Return (X, Y) of the center of cell containing provided text 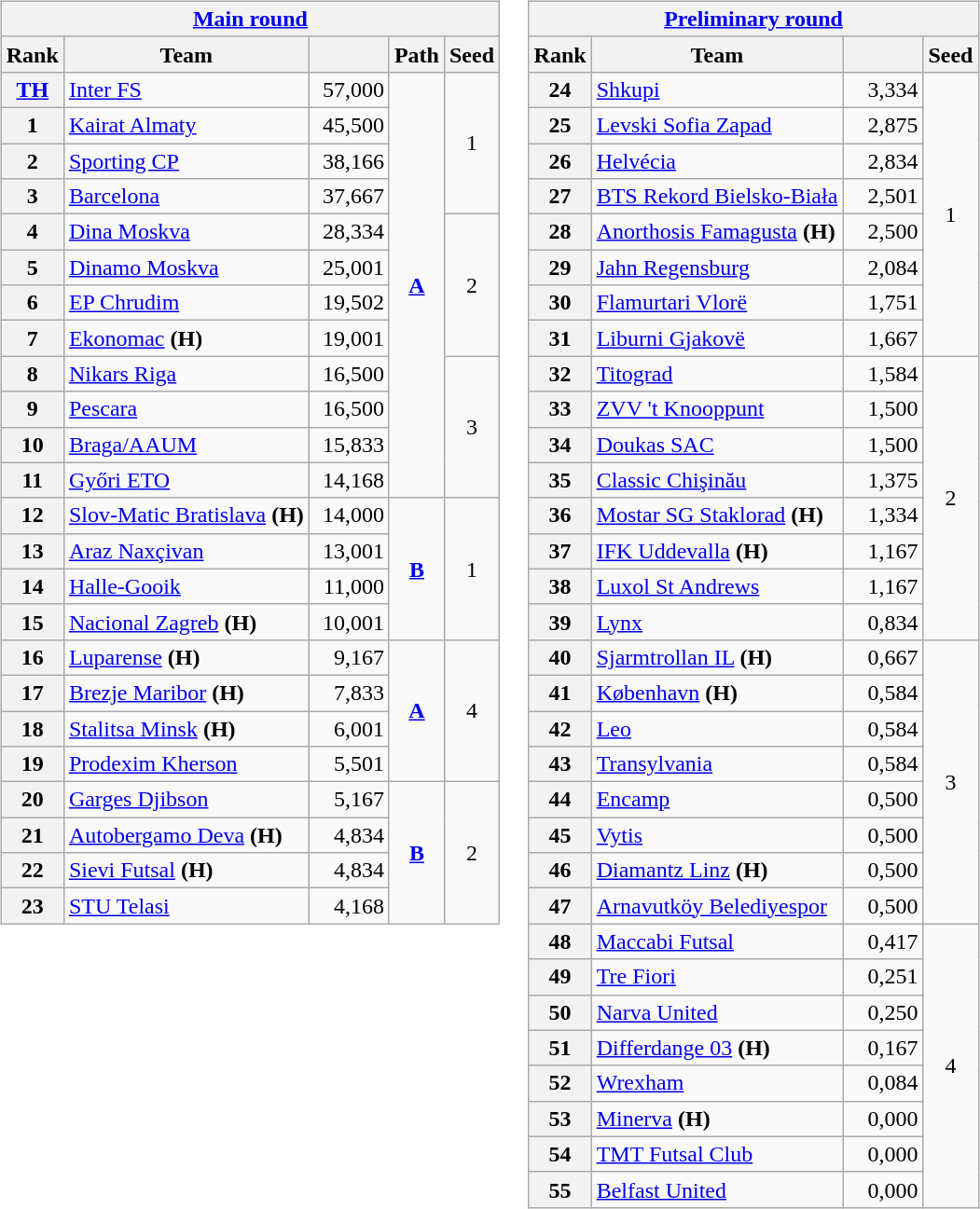
2,084 (883, 268)
Minerva (H) (717, 1119)
Autobergamo Deva (H) (186, 835)
Arnavutköy Belediyespor (717, 906)
Dina Moskva (186, 232)
Stalitsa Minsk (H) (186, 728)
13 (32, 551)
Encamp (717, 800)
41 (559, 693)
Shkupi (717, 89)
34 (559, 445)
16 (32, 657)
47 (559, 906)
22 (32, 871)
27 (559, 197)
52 (559, 1083)
Brezje Maribor (H) (186, 693)
Garges Djibson (186, 800)
EP Chrudim (186, 303)
Wrexham (717, 1083)
5 (32, 268)
2,834 (883, 161)
Sjarmtrollan IL (H) (717, 657)
Anorthosis Famagusta (H) (717, 232)
2,501 (883, 197)
14,168 (349, 480)
15 (32, 622)
21 (32, 835)
7 (32, 338)
Ekonomac (H) (186, 338)
Doukas SAC (717, 445)
Nacional Zagreb (H) (186, 622)
46 (559, 871)
1,584 (883, 374)
Dinamo Moskva (186, 268)
11,000 (349, 586)
44 (559, 800)
15,833 (349, 445)
8 (32, 374)
STU Telasi (186, 906)
Kairat Almaty (186, 125)
42 (559, 728)
24 (559, 89)
55 (559, 1189)
2,875 (883, 125)
50 (559, 1012)
Levski Sofia Zapad (717, 125)
Inter FS (186, 89)
35 (559, 480)
7,833 (349, 693)
0,084 (883, 1083)
25 (559, 125)
6,001 (349, 728)
BTS Rekord Bielsko-Biała (717, 197)
37,667 (349, 197)
54 (559, 1154)
30 (559, 303)
1,667 (883, 338)
32 (559, 374)
4,168 (349, 906)
5,501 (349, 764)
43 (559, 764)
Halle-Gooik (186, 586)
IFK Uddevalla (H) (717, 551)
53 (559, 1119)
Diamantz Linz (H) (717, 871)
49 (559, 977)
28 (559, 232)
19 (32, 764)
2,500 (883, 232)
45,500 (349, 125)
Leo (717, 728)
45 (559, 835)
Titograd (717, 374)
17 (32, 693)
Differdange 03 (H) (717, 1048)
Preliminary round (753, 19)
Tre Fiori (717, 977)
13,001 (349, 551)
37 (559, 551)
20 (32, 800)
38,166 (349, 161)
18 (32, 728)
9,167 (349, 657)
Slov-Matic Bratislava (H) (186, 515)
Araz Naxçivan (186, 551)
ZVV 't Knooppunt (717, 409)
Maccabi Futsal (717, 941)
9 (32, 409)
Path (416, 54)
Sievi Futsal (H) (186, 871)
Flamurtari Vlorë (717, 303)
Vytis (717, 835)
TMT Futsal Club (717, 1154)
40 (559, 657)
Pescara (186, 409)
Transylvania (717, 764)
Narva United (717, 1012)
14,000 (349, 515)
0,834 (883, 622)
1,334 (883, 515)
19,001 (349, 338)
14 (32, 586)
Mostar SG Staklorad (H) (717, 515)
0,251 (883, 977)
5,167 (349, 800)
Belfast United (717, 1189)
København (H) (717, 693)
0,250 (883, 1012)
0,667 (883, 657)
19,502 (349, 303)
Sporting CP (186, 161)
Jahn Regensburg (717, 268)
Nikars Riga (186, 374)
3,334 (883, 89)
51 (559, 1048)
28,334 (349, 232)
23 (32, 906)
0,167 (883, 1048)
0,417 (883, 941)
Lynx (717, 622)
Helvécia (717, 161)
Barcelona (186, 197)
57,000 (349, 89)
Győri ETO (186, 480)
Liburni Gjakovë (717, 338)
39 (559, 622)
48 (559, 941)
26 (559, 161)
31 (559, 338)
36 (559, 515)
12 (32, 515)
38 (559, 586)
Classic Chişinău (717, 480)
Luparense (H) (186, 657)
11 (32, 480)
1,375 (883, 480)
Luxol St Andrews (717, 586)
6 (32, 303)
33 (559, 409)
10,001 (349, 622)
Main round (250, 19)
Prodexim Kherson (186, 764)
10 (32, 445)
25,001 (349, 268)
TH (32, 89)
29 (559, 268)
Braga/AAUM (186, 445)
1,751 (883, 303)
